For the text-containing cell, return its midpoint in [x, y] coordinate format. 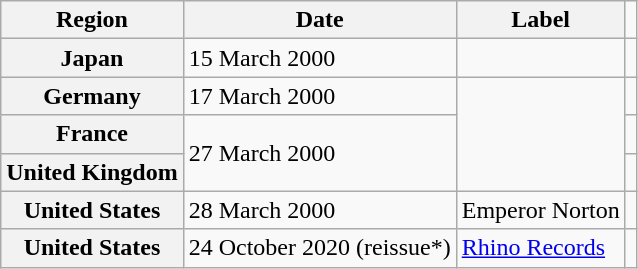
France [92, 134]
Emperor Norton [540, 210]
Rhino Records [540, 248]
United Kingdom [92, 172]
27 March 2000 [320, 153]
Date [320, 20]
24 October 2020 (reissue*) [320, 248]
Germany [92, 96]
17 March 2000 [320, 96]
15 March 2000 [320, 58]
Label [540, 20]
Japan [92, 58]
Region [92, 20]
28 March 2000 [320, 210]
